Output the [X, Y] coordinate of the center of the cell containing the given text.  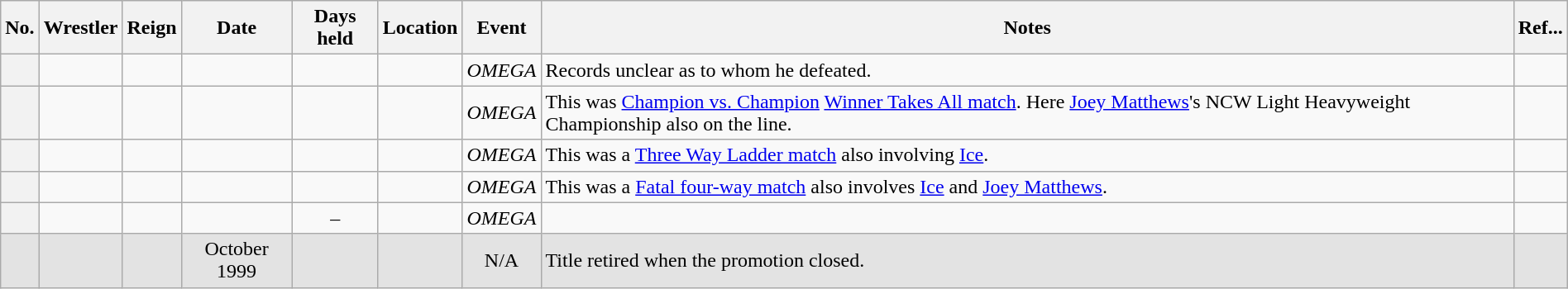
N/A [501, 261]
Ref... [1540, 28]
Location [420, 28]
Title retired when the promotion closed. [1027, 261]
This was a Fatal four-way match also involves Ice and Joey Matthews. [1027, 187]
Records unclear as to whom he defeated. [1027, 70]
This was Champion vs. Champion Winner Takes All match. Here Joey Matthews's NCW Light Heavyweight Championship also on the line. [1027, 112]
Days held [335, 28]
– [335, 218]
This was a Three Way Ladder match also involving Ice. [1027, 155]
No. [20, 28]
Notes [1027, 28]
Wrestler [81, 28]
Reign [152, 28]
Event [501, 28]
Date [237, 28]
October 1999 [237, 261]
